Pinpoint the cell where the given text exists, returning its [x, y] midpoint coordinate. 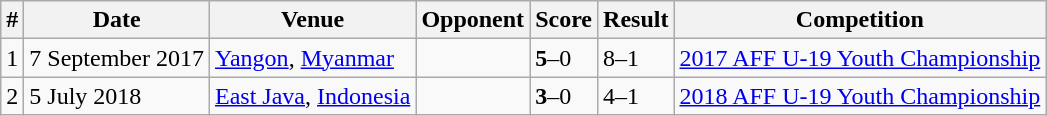
Opponent [473, 20]
3–0 [564, 96]
Yangon, Myanmar [313, 58]
5 July 2018 [117, 96]
4–1 [636, 96]
Date [117, 20]
2 [12, 96]
5–0 [564, 58]
Score [564, 20]
1 [12, 58]
2017 AFF U-19 Youth Championship [860, 58]
2018 AFF U-19 Youth Championship [860, 96]
Venue [313, 20]
East Java, Indonesia [313, 96]
Competition [860, 20]
7 September 2017 [117, 58]
# [12, 20]
Result [636, 20]
8–1 [636, 58]
